Output the [X, Y] coordinate of the center of the cell containing the given text.  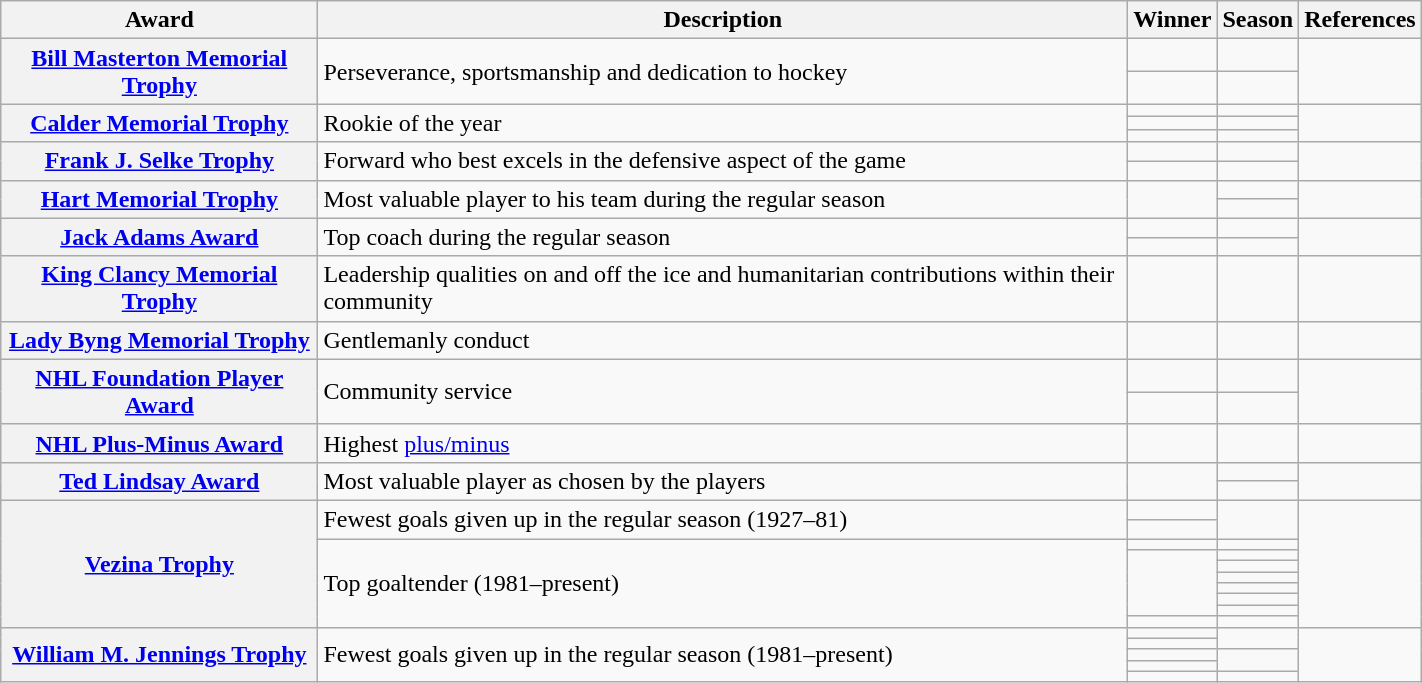
Winner [1172, 20]
Frank J. Selke Trophy [160, 161]
Calder Memorial Trophy [160, 123]
Most valuable player to his team during the regular season [723, 199]
Description [723, 20]
References [1360, 20]
Ted Lindsay Award [160, 481]
Top goaltender (1981–present) [723, 582]
NHL Plus-Minus Award [160, 443]
Bill Masterton Memorial Trophy [160, 72]
Jack Adams Award [160, 237]
NHL Foundation Player Award [160, 392]
Forward who best excels in the defensive aspect of the game [723, 161]
Top coach during the regular season [723, 237]
Leadership qualities on and off the ice and humanitarian contributions within their community [723, 288]
Vezina Trophy [160, 564]
Hart Memorial Trophy [160, 199]
Gentlemanly conduct [723, 340]
William M. Jennings Trophy [160, 654]
Lady Byng Memorial Trophy [160, 340]
Fewest goals given up in the regular season (1927–81) [723, 519]
Fewest goals given up in the regular season (1981–present) [723, 654]
King Clancy Memorial Trophy [160, 288]
Season [1258, 20]
Community service [723, 392]
Rookie of the year [723, 123]
Perseverance, sportsmanship and dedication to hockey [723, 72]
Highest plus/minus [723, 443]
Award [160, 20]
Most valuable player as chosen by the players [723, 481]
